Pinpoint the cell where the given text exists, returning its [x, y] midpoint coordinate. 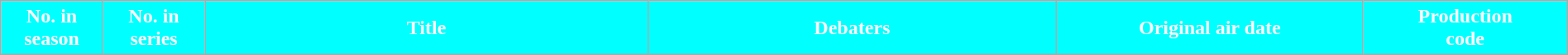
No. inseries [154, 28]
No. inseason [52, 28]
Productioncode [1465, 28]
Title [427, 28]
Original air date [1209, 28]
Debaters [852, 28]
